Output the (X, Y) coordinate of the center of the cell containing the given text.  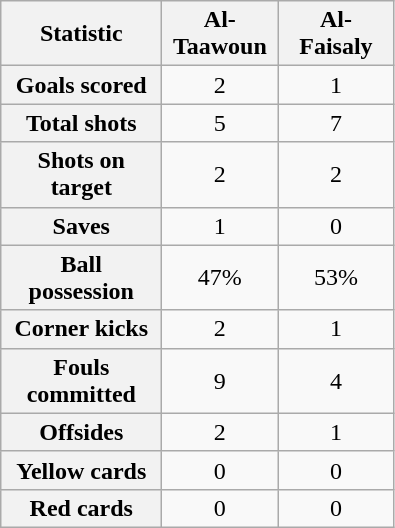
Offsides (82, 432)
Goals scored (82, 85)
Saves (82, 226)
47% (220, 278)
Shots on target (82, 174)
5 (220, 123)
7 (336, 123)
9 (220, 380)
Yellow cards (82, 470)
4 (336, 380)
Ball possession (82, 278)
Fouls committed (82, 380)
Red cards (82, 508)
Al-Taawoun (220, 34)
Total shots (82, 123)
53% (336, 278)
Corner kicks (82, 329)
Al-Faisaly (336, 34)
Statistic (82, 34)
